Scan for the cell matching the given text and deliver its (x, y) coordinate at center. 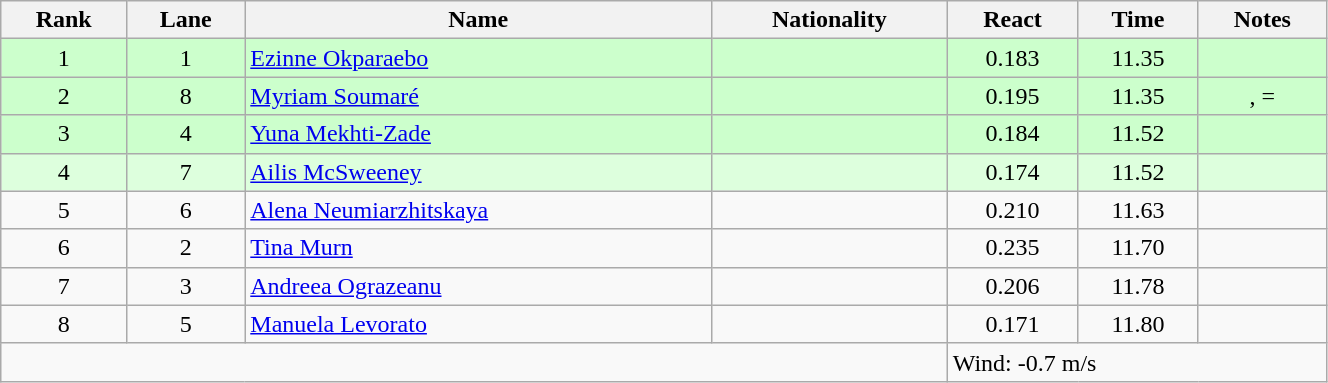
Andreea Ograzeanu (478, 286)
11.80 (1138, 324)
Nationality (829, 20)
Wind: -0.7 m/s (1136, 362)
0.183 (1012, 58)
Manuela Levorato (478, 324)
0.171 (1012, 324)
Alena Neumiarzhitskaya (478, 210)
0.206 (1012, 286)
Name (478, 20)
Time (1138, 20)
Tina Murn (478, 248)
11.70 (1138, 248)
0.195 (1012, 96)
0.235 (1012, 248)
Myriam Soumaré (478, 96)
0.210 (1012, 210)
Rank (64, 20)
0.174 (1012, 172)
0.184 (1012, 134)
Ailis McSweeney (478, 172)
11.63 (1138, 210)
Lane (186, 20)
Ezinne Okparaebo (478, 58)
React (1012, 20)
, = (1262, 96)
Notes (1262, 20)
Yuna Mekhti-Zade (478, 134)
11.78 (1138, 286)
